Capture the cell that displays the provided text and extract its [X, Y] central coordinate. 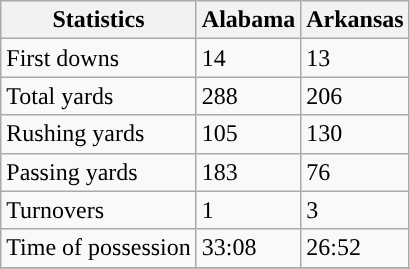
Rushing yards [99, 134]
First downs [99, 58]
76 [355, 172]
Arkansas [355, 20]
288 [248, 96]
Alabama [248, 20]
14 [248, 58]
Passing yards [99, 172]
26:52 [355, 248]
13 [355, 58]
1 [248, 210]
130 [355, 134]
105 [248, 134]
183 [248, 172]
33:08 [248, 248]
3 [355, 210]
Total yards [99, 96]
Time of possession [99, 248]
Turnovers [99, 210]
Statistics [99, 20]
206 [355, 96]
